From the cell containing the given text, extract its center point as [x, y] coordinate. 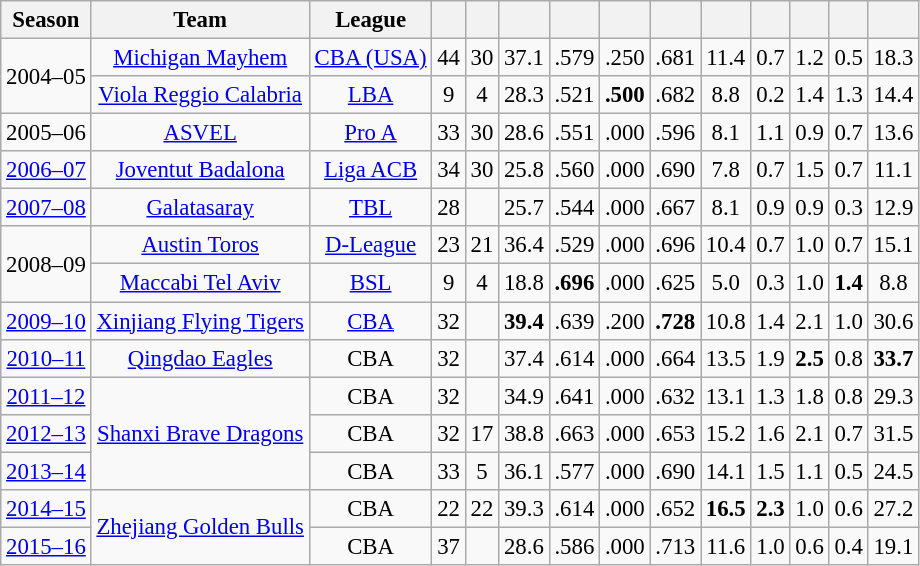
.652 [675, 509]
BSL [370, 283]
34.9 [524, 396]
31.5 [893, 433]
19.1 [893, 546]
2.5 [810, 358]
25.7 [524, 208]
Joventut Badalona [200, 170]
2015–16 [46, 546]
37 [448, 546]
38.8 [524, 433]
0.2 [770, 95]
11.6 [725, 546]
2009–10 [46, 321]
15.1 [893, 245]
.625 [675, 283]
36.4 [524, 245]
.200 [625, 321]
10.4 [725, 245]
2013–14 [46, 471]
.728 [675, 321]
2014–15 [46, 509]
18.8 [524, 283]
Galatasaray [200, 208]
10.8 [725, 321]
.639 [574, 321]
1.8 [810, 396]
2.3 [770, 509]
.500 [625, 95]
2010–11 [46, 358]
Zhejiang Golden Bulls [200, 528]
.579 [574, 58]
30.6 [893, 321]
27.2 [893, 509]
23 [448, 245]
.663 [574, 433]
TBL [370, 208]
36.1 [524, 471]
33.7 [893, 358]
Pro A [370, 133]
17 [482, 433]
28.3 [524, 95]
.632 [675, 396]
0.4 [848, 546]
2007–08 [46, 208]
2004–05 [46, 76]
Shanxi Brave Dragons [200, 434]
.713 [675, 546]
14.4 [893, 95]
.653 [675, 433]
2011–12 [46, 396]
13.5 [725, 358]
.521 [574, 95]
34 [448, 170]
Austin Toros [200, 245]
18.3 [893, 58]
.544 [574, 208]
Viola Reggio Calabria [200, 95]
.551 [574, 133]
Maccabi Tel Aviv [200, 283]
Xinjiang Flying Tigers [200, 321]
Qingdao Eagles [200, 358]
ASVEL [200, 133]
Team [200, 20]
2012–13 [46, 433]
25.8 [524, 170]
.667 [675, 208]
Michigan Mayhem [200, 58]
37.4 [524, 358]
14.1 [725, 471]
7.8 [725, 170]
.641 [574, 396]
LBA [370, 95]
15.2 [725, 433]
League [370, 20]
D-League [370, 245]
.682 [675, 95]
CBA (USA) [370, 58]
.664 [675, 358]
12.9 [893, 208]
37.1 [524, 58]
.250 [625, 58]
5.0 [725, 283]
11.1 [893, 170]
21 [482, 245]
.681 [675, 58]
11.4 [725, 58]
.577 [574, 471]
29.3 [893, 396]
Liga ACB [370, 170]
Season [46, 20]
44 [448, 58]
1.6 [770, 433]
.596 [675, 133]
.586 [574, 546]
13.1 [725, 396]
28 [448, 208]
5 [482, 471]
13.6 [893, 133]
2008–09 [46, 264]
2005–06 [46, 133]
2006–07 [46, 170]
.529 [574, 245]
39.4 [524, 321]
1.9 [770, 358]
1.2 [810, 58]
.560 [574, 170]
16.5 [725, 509]
24.5 [893, 471]
39.3 [524, 509]
